Return [x, y] of the center of cell containing provided text 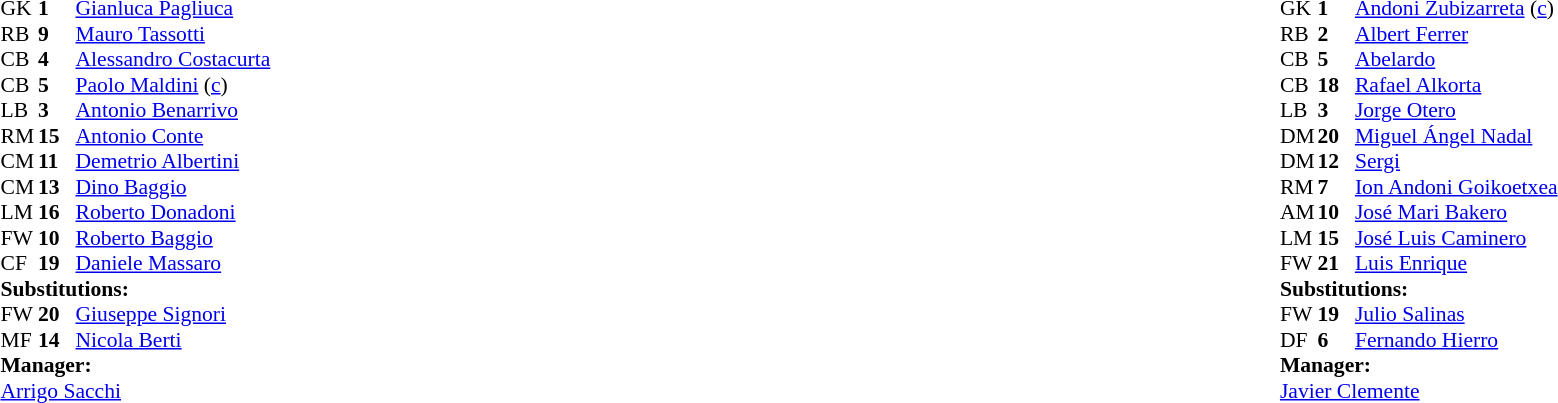
Daniele Massaro [174, 263]
14 [57, 340]
Nicola Berti [174, 340]
Antonio Benarrivo [174, 111]
12 [1336, 161]
Alessandro Costacurta [174, 59]
Julio Salinas [1456, 315]
Luis Enrique [1456, 263]
13 [57, 187]
Giuseppe Signori [174, 315]
Roberto Baggio [174, 238]
4 [57, 59]
Jorge Otero [1456, 111]
Demetrio Albertini [174, 161]
DF [1299, 340]
Rafael Alkorta [1456, 85]
Roberto Donadoni [174, 213]
Antonio Conte [174, 136]
18 [1336, 85]
Fernando Hierro [1456, 340]
José Mari Bakero [1456, 213]
11 [57, 161]
16 [57, 213]
CF [19, 263]
José Luis Caminero [1456, 238]
Sergi [1456, 161]
AM [1299, 213]
Mauro Tassotti [174, 34]
Miguel Ángel Nadal [1456, 136]
9 [57, 34]
6 [1336, 340]
Abelardo [1456, 59]
Paolo Maldini (c) [174, 85]
7 [1336, 187]
Dino Baggio [174, 187]
2 [1336, 34]
Ion Andoni Goikoetxea [1456, 187]
21 [1336, 263]
MF [19, 340]
Albert Ferrer [1456, 34]
